Capture the cell that displays the provided text and extract its [x, y] central coordinate. 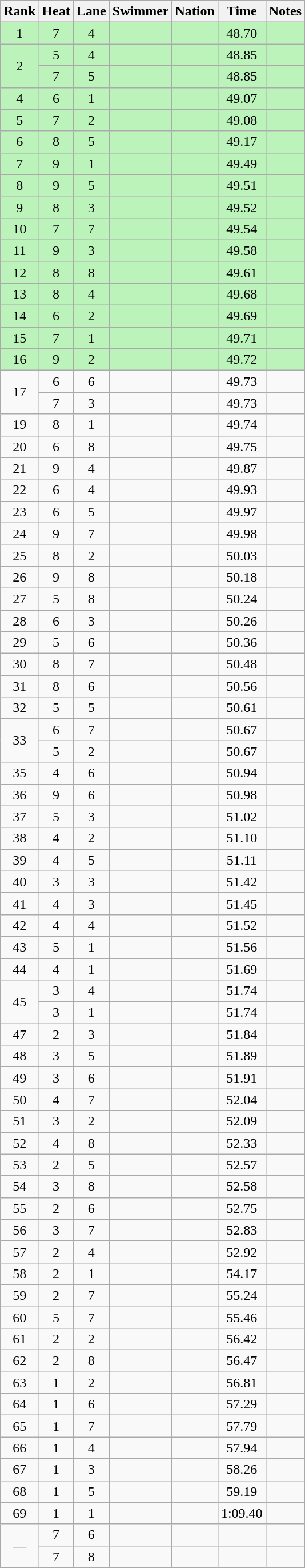
65 [19, 1426]
49 [19, 1078]
19 [19, 425]
48.70 [242, 33]
63 [19, 1383]
61 [19, 1339]
49.74 [242, 425]
45 [19, 1002]
56.81 [242, 1383]
55.24 [242, 1295]
51.89 [242, 1056]
29 [19, 643]
49.68 [242, 295]
53 [19, 1165]
27 [19, 599]
49.08 [242, 120]
37 [19, 817]
Lane [91, 11]
44 [19, 969]
32 [19, 708]
51.11 [242, 860]
48 [19, 1056]
54 [19, 1187]
50.56 [242, 686]
21 [19, 468]
49.69 [242, 316]
49.75 [242, 447]
50.03 [242, 555]
62 [19, 1361]
33 [19, 741]
Rank [19, 11]
49.87 [242, 468]
52.57 [242, 1165]
56.42 [242, 1339]
50.18 [242, 577]
59 [19, 1295]
23 [19, 512]
51.45 [242, 904]
41 [19, 904]
49.93 [242, 490]
52 [19, 1143]
15 [19, 338]
68 [19, 1491]
67 [19, 1470]
69 [19, 1513]
51.84 [242, 1034]
50.36 [242, 643]
28 [19, 620]
56.47 [242, 1361]
50.94 [242, 773]
50.48 [242, 664]
10 [19, 229]
1:09.40 [242, 1513]
50.24 [242, 599]
30 [19, 664]
57.29 [242, 1404]
59.19 [242, 1491]
Swimmer [141, 11]
51.52 [242, 925]
54.17 [242, 1273]
55 [19, 1208]
14 [19, 316]
16 [19, 360]
49.61 [242, 273]
51 [19, 1121]
38 [19, 838]
60 [19, 1317]
51.10 [242, 838]
57.94 [242, 1448]
58 [19, 1273]
64 [19, 1404]
52.33 [242, 1143]
35 [19, 773]
52.83 [242, 1230]
47 [19, 1034]
49.58 [242, 250]
51.42 [242, 882]
Notes [285, 11]
55.46 [242, 1317]
50.98 [242, 795]
50.61 [242, 708]
31 [19, 686]
52.92 [242, 1252]
52.09 [242, 1121]
49.49 [242, 164]
50.26 [242, 620]
57 [19, 1252]
25 [19, 555]
49.71 [242, 338]
52.75 [242, 1208]
49.98 [242, 534]
12 [19, 273]
Time [242, 11]
26 [19, 577]
43 [19, 947]
49.72 [242, 360]
Heat [56, 11]
66 [19, 1448]
49.51 [242, 185]
13 [19, 295]
22 [19, 490]
40 [19, 882]
49.17 [242, 142]
— [19, 1546]
52.04 [242, 1100]
49.54 [242, 229]
50 [19, 1100]
49.52 [242, 207]
51.02 [242, 817]
51.56 [242, 947]
52.58 [242, 1187]
42 [19, 925]
58.26 [242, 1470]
57.79 [242, 1426]
49.07 [242, 98]
20 [19, 447]
51.69 [242, 969]
24 [19, 534]
56 [19, 1230]
51.91 [242, 1078]
17 [19, 392]
49.97 [242, 512]
36 [19, 795]
11 [19, 250]
39 [19, 860]
Nation [195, 11]
